Detect which cell encompasses the target text, then output its [x, y] center coordinate. 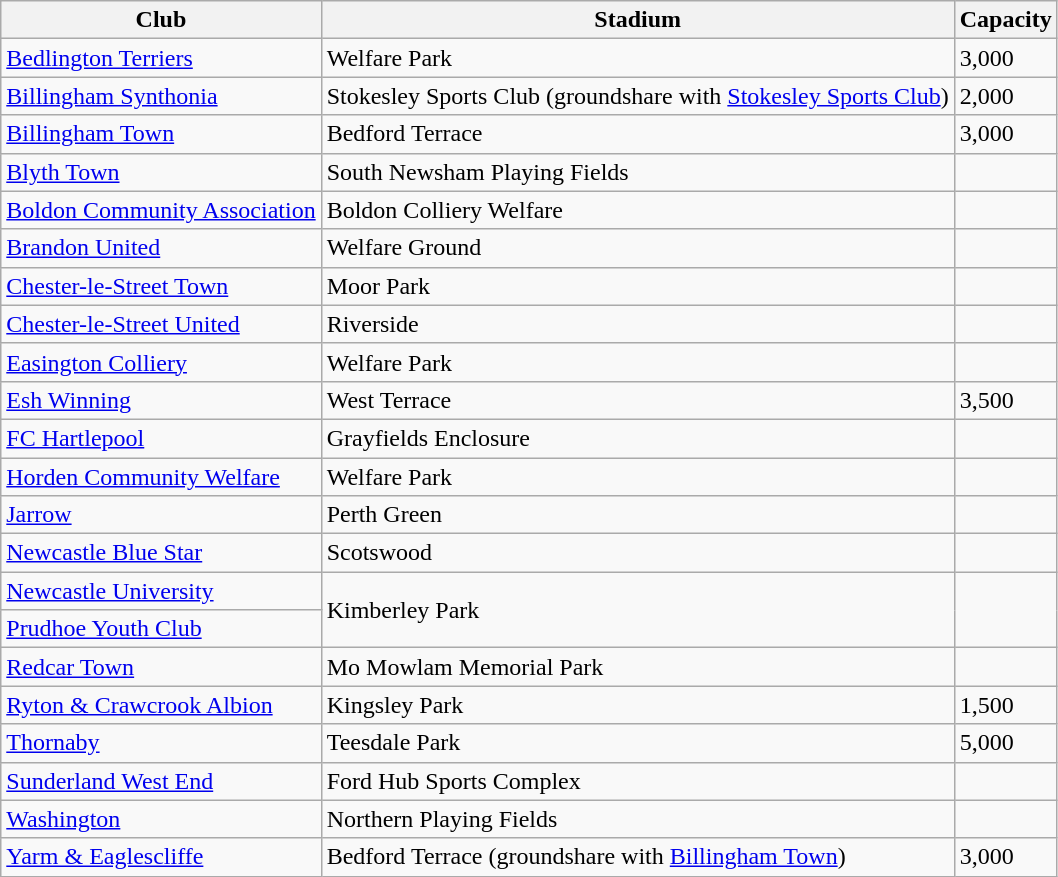
Yarm & Eaglescliffe [161, 857]
Mo Mowlam Memorial Park [638, 667]
Grayfields Enclosure [638, 438]
Horden Community Welfare [161, 477]
Stokesley Sports Club (groundshare with Stokesley Sports Club) [638, 96]
Blyth Town [161, 172]
Boldon Colliery Welfare [638, 210]
3,500 [1006, 400]
South Newsham Playing Fields [638, 172]
Easington Colliery [161, 362]
5,000 [1006, 743]
Bedford Terrace [638, 134]
Chester-le-Street Town [161, 286]
Billingham Town [161, 134]
Newcastle Blue Star [161, 553]
Teesdale Park [638, 743]
Capacity [1006, 20]
West Terrace [638, 400]
Newcastle University [161, 591]
Perth Green [638, 515]
Sunderland West End [161, 781]
Billingham Synthonia [161, 96]
Esh Winning [161, 400]
1,500 [1006, 705]
Welfare Ground [638, 248]
Brandon United [161, 248]
Kimberley Park [638, 610]
Chester-le-Street United [161, 324]
Thornaby [161, 743]
Ford Hub Sports Complex [638, 781]
Club [161, 20]
Scotswood [638, 553]
Riverside [638, 324]
Jarrow [161, 515]
FC Hartlepool [161, 438]
Washington [161, 819]
Kingsley Park [638, 705]
Bedford Terrace (groundshare with Billingham Town) [638, 857]
Moor Park [638, 286]
Northern Playing Fields [638, 819]
Ryton & Crawcrook Albion [161, 705]
Bedlington Terriers [161, 58]
Boldon Community Association [161, 210]
Stadium [638, 20]
2,000 [1006, 96]
Redcar Town [161, 667]
Prudhoe Youth Club [161, 629]
